Scan for the cell matching the given text and deliver its [X, Y] coordinate at center. 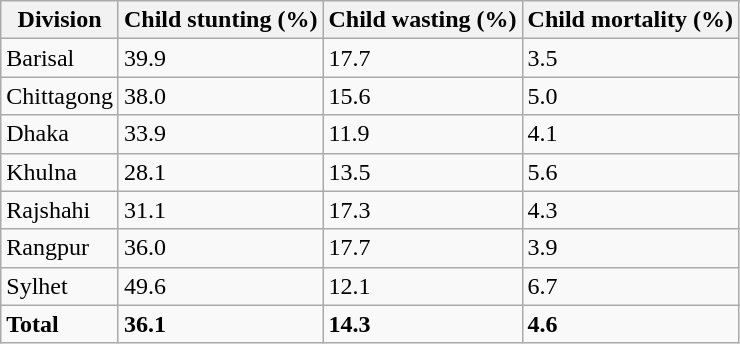
Sylhet [60, 286]
33.9 [220, 134]
Rangpur [60, 248]
36.1 [220, 324]
Child wasting (%) [422, 20]
3.5 [630, 58]
28.1 [220, 172]
Child stunting (%) [220, 20]
13.5 [422, 172]
36.0 [220, 248]
5.6 [630, 172]
Chittagong [60, 96]
6.7 [630, 286]
39.9 [220, 58]
Khulna [60, 172]
12.1 [422, 286]
15.6 [422, 96]
49.6 [220, 286]
Total [60, 324]
11.9 [422, 134]
31.1 [220, 210]
14.3 [422, 324]
Child mortality (%) [630, 20]
4.1 [630, 134]
38.0 [220, 96]
5.0 [630, 96]
Division [60, 20]
Dhaka [60, 134]
17.3 [422, 210]
Barisal [60, 58]
4.3 [630, 210]
Rajshahi [60, 210]
4.6 [630, 324]
3.9 [630, 248]
